Determine the [X, Y] coordinate at the center of the cell enclosing the given text.  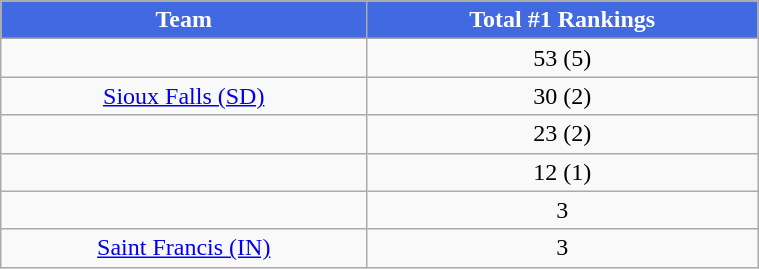
Team [184, 20]
53 (5) [562, 58]
30 (2) [562, 96]
23 (2) [562, 134]
12 (1) [562, 172]
Sioux Falls (SD) [184, 96]
Total #1 Rankings [562, 20]
Saint Francis (IN) [184, 248]
